Return the [x, y] coordinate for the center point of the cell that contains the specified text.  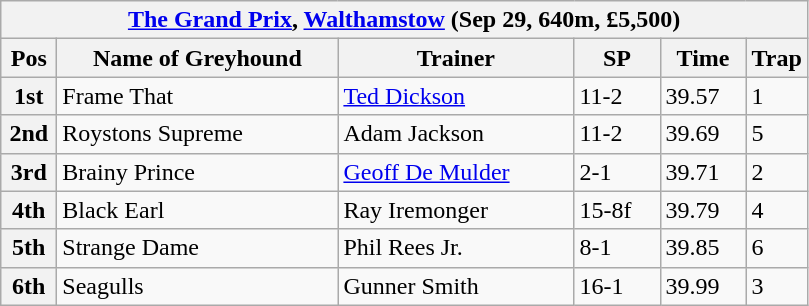
Ray Iremonger [456, 210]
4th [29, 210]
5th [29, 248]
39.69 [703, 134]
Geoff De Mulder [456, 172]
Black Earl [198, 210]
2nd [29, 134]
Pos [29, 58]
Phil Rees Jr. [456, 248]
4 [776, 210]
39.99 [703, 286]
Brainy Prince [198, 172]
2 [776, 172]
39.57 [703, 96]
15-8f [617, 210]
6 [776, 248]
Frame That [198, 96]
1st [29, 96]
3 [776, 286]
Adam Jackson [456, 134]
1 [776, 96]
5 [776, 134]
Time [703, 58]
Trainer [456, 58]
Seagulls [198, 286]
8-1 [617, 248]
Ted Dickson [456, 96]
Trap [776, 58]
2-1 [617, 172]
39.85 [703, 248]
3rd [29, 172]
Strange Dame [198, 248]
6th [29, 286]
39.79 [703, 210]
The Grand Prix, Walthamstow (Sep 29, 640m, £5,500) [404, 20]
Roystons Supreme [198, 134]
39.71 [703, 172]
SP [617, 58]
Name of Greyhound [198, 58]
16-1 [617, 286]
Gunner Smith [456, 286]
